Scan for the cell matching the given text and deliver its (X, Y) coordinate at center. 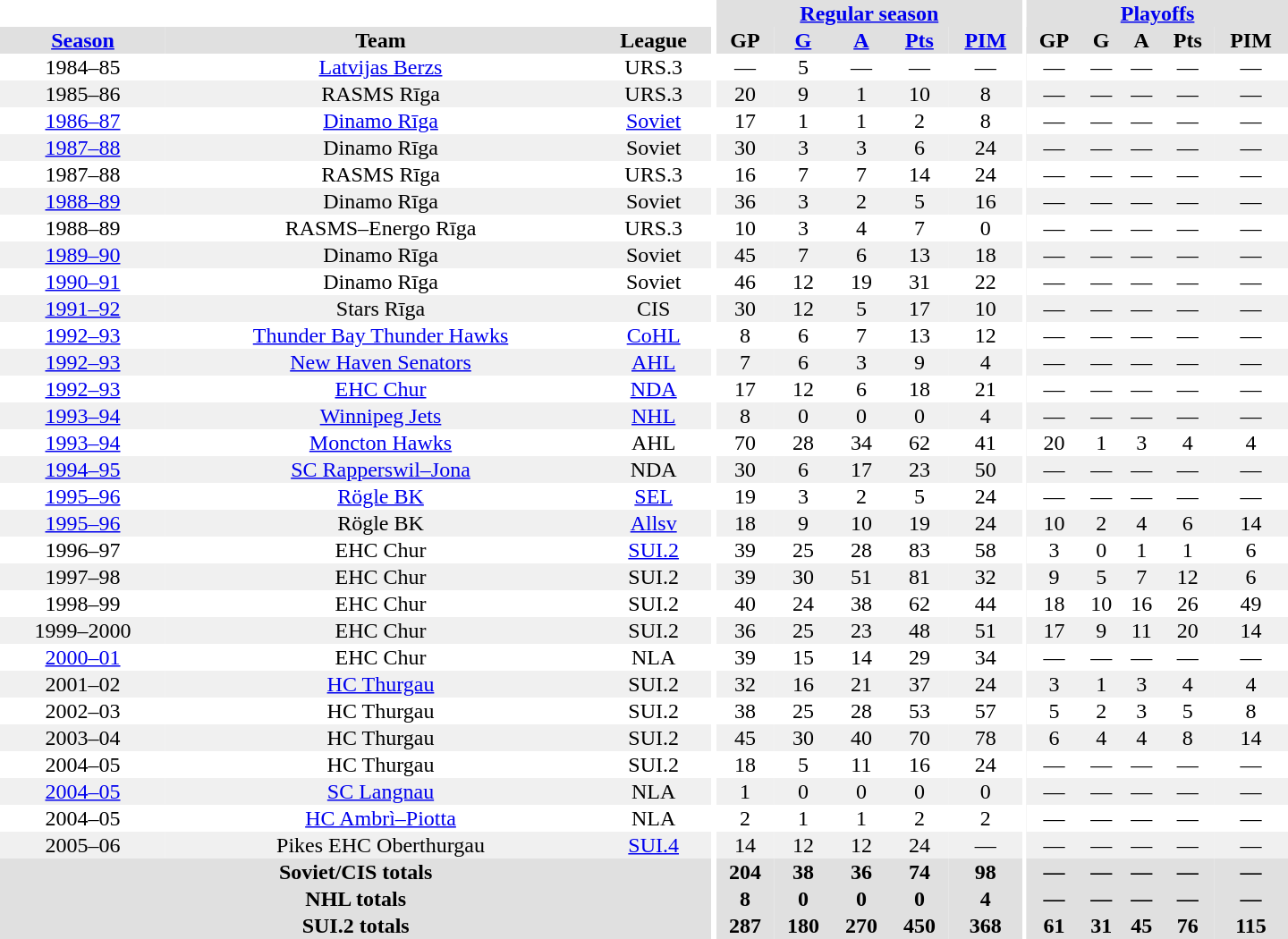
1986–87 (82, 121)
League (653, 40)
CIS (653, 309)
Latvijas Berzs (381, 67)
Stars Rīga (381, 309)
450 (919, 926)
81 (919, 577)
Playoffs (1157, 13)
37 (919, 684)
57 (986, 711)
Winnipeg Jets (381, 416)
50 (986, 469)
NHL (653, 416)
CoHL (653, 335)
78 (986, 738)
1989–90 (82, 255)
Regular season (869, 13)
SC Langnau (381, 791)
44 (986, 604)
Soviet/CIS totals (356, 872)
1984–85 (82, 67)
15 (803, 657)
SUI.4 (653, 845)
2000–01 (82, 657)
29 (919, 657)
Thunder Bay Thunder Hawks (381, 335)
41 (986, 443)
SEL (653, 496)
46 (744, 282)
RASMS–Energo Rīga (381, 228)
Team (381, 40)
270 (860, 926)
204 (744, 872)
53 (919, 711)
58 (986, 550)
Moncton Hawks (381, 443)
NHL totals (356, 899)
49 (1250, 604)
61 (1054, 926)
115 (1250, 926)
1994–95 (82, 469)
83 (919, 550)
1998–99 (82, 604)
1991–92 (82, 309)
SUI.2 totals (356, 926)
Season (82, 40)
22 (986, 282)
1999–2000 (82, 630)
2001–02 (82, 684)
2003–04 (82, 738)
2005–06 (82, 845)
1996–97 (82, 550)
76 (1188, 926)
1997–98 (82, 577)
98 (986, 872)
74 (919, 872)
Pikes EHC Oberthurgau (381, 845)
287 (744, 926)
26 (1188, 604)
368 (986, 926)
New Haven Senators (381, 362)
Allsv (653, 523)
1990–91 (82, 282)
2002–03 (82, 711)
1985–86 (82, 94)
48 (919, 630)
SC Rapperswil–Jona (381, 469)
180 (803, 926)
HC Ambrì–Piotta (381, 818)
